Pinpoint the cell where the given text exists, returning its (x, y) midpoint coordinate. 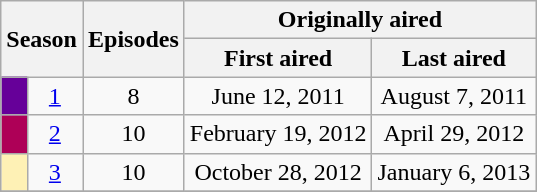
8 (133, 96)
April 29, 2012 (454, 134)
Episodes (133, 39)
1 (54, 96)
2 (54, 134)
June 12, 2011 (278, 96)
Originally aired (360, 20)
Last aired (454, 58)
First aired (278, 58)
3 (54, 172)
October 28, 2012 (278, 172)
January 6, 2013 (454, 172)
August 7, 2011 (454, 96)
February 19, 2012 (278, 134)
Season (42, 39)
